Detect which cell encompasses the target text, then output its (X, Y) center coordinate. 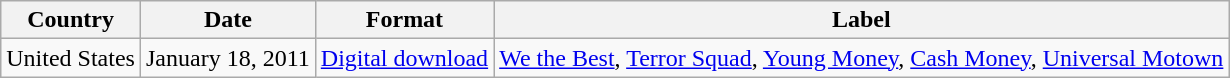
United States (71, 58)
We the Best, Terror Squad, Young Money, Cash Money, Universal Motown (862, 58)
Format (404, 20)
Digital download (404, 58)
January 18, 2011 (228, 58)
Label (862, 20)
Country (71, 20)
Date (228, 20)
